Return the [x, y] coordinate for the center point of the cell that contains the specified text.  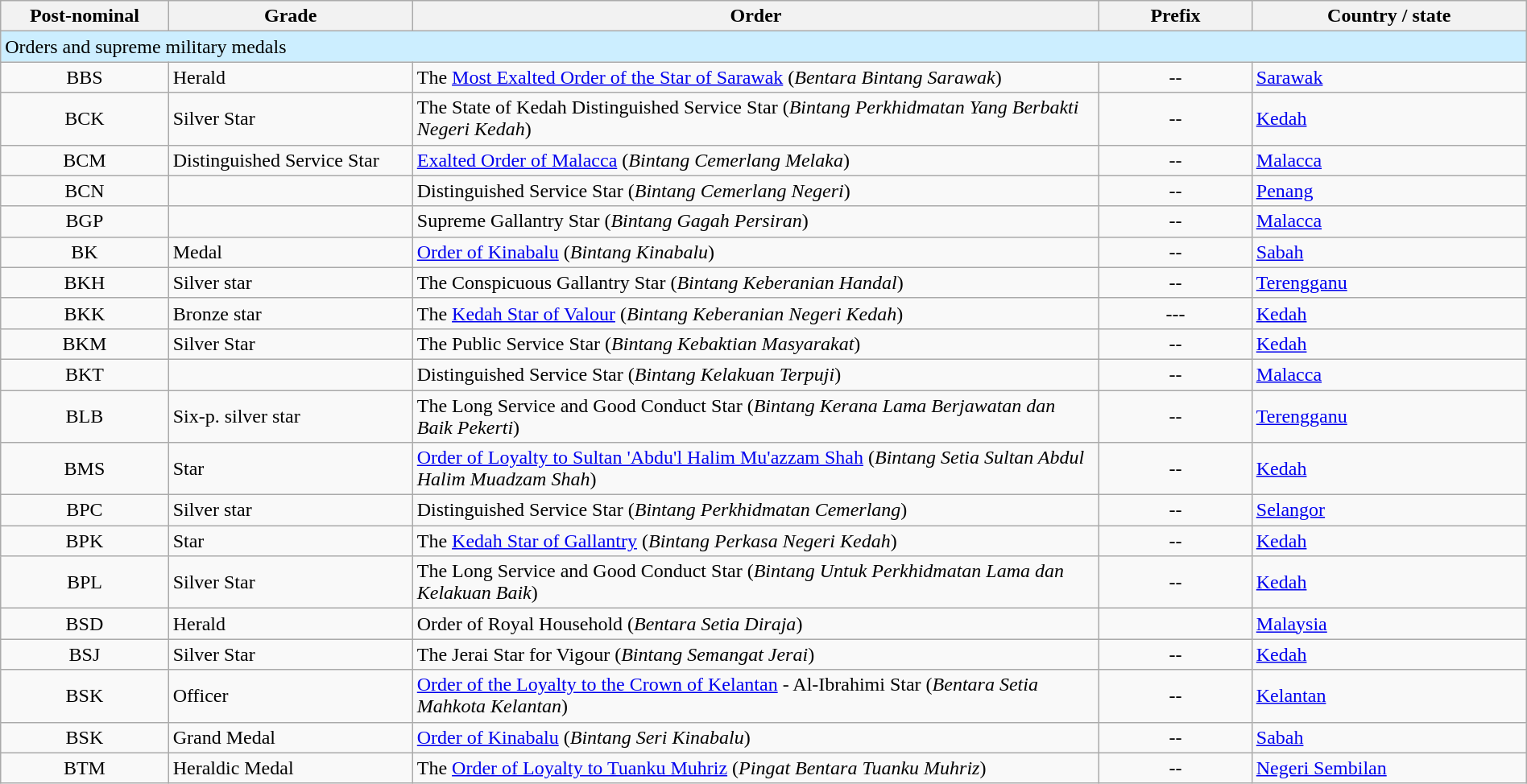
Heraldic Medal [290, 768]
BCM [85, 160]
BCN [85, 191]
Orders and supreme military medals [763, 47]
Grand Medal [290, 737]
Prefix [1176, 16]
BKK [85, 313]
Distinguished Service Star (Bintang Kelakuan Terpuji) [755, 374]
Order of Royal Household (Bentara Setia Diraja) [755, 624]
BGP [85, 221]
BPK [85, 541]
Country / state [1388, 16]
The Jerai Star for Vigour (Bintang Semangat Jerai) [755, 654]
Sarawak [1388, 77]
Six-p. silver star [290, 415]
The Conspicuous Gallantry Star (Bintang Keberanian Handal) [755, 283]
Supreme Gallantry Star (Bintang Gagah Persiran) [755, 221]
BBS [85, 77]
Distinguished Service Star [290, 160]
Penang [1388, 191]
BK [85, 252]
BKM [85, 344]
Bronze star [290, 313]
BCK [85, 119]
Malaysia [1388, 624]
Officer [290, 695]
BKH [85, 283]
Negeri Sembilan [1388, 768]
--- [1176, 313]
BSJ [85, 654]
BMS [85, 468]
Post-nominal [85, 16]
Distinguished Service Star (Bintang Perkhidmatan Cemerlang) [755, 510]
BTM [85, 768]
The Public Service Star (Bintang Kebaktian Masyarakat) [755, 344]
The Order of Loyalty to Tuanku Muhriz (Pingat Bentara Tuanku Muhriz) [755, 768]
Selangor [1388, 510]
BSD [85, 624]
Order of Kinabalu (Bintang Seri Kinabalu) [755, 737]
BPC [85, 510]
The Long Service and Good Conduct Star (Bintang Untuk Perkhidmatan Lama dan Kelakuan Baik) [755, 583]
Order of Loyalty to Sultan 'Abdu'l Halim Mu'azzam Shah (Bintang Setia Sultan Abdul Halim Muadzam Shah) [755, 468]
Exalted Order of Malacca (Bintang Cemerlang Melaka) [755, 160]
BPL [85, 583]
Grade [290, 16]
Order [755, 16]
Distinguished Service Star (Bintang Cemerlang Negeri) [755, 191]
BKT [85, 374]
Order of the Loyalty to the Crown of Kelantan - Al-Ibrahimi Star (Bentara Setia Mahkota Kelantan) [755, 695]
The Long Service and Good Conduct Star (Bintang Kerana Lama Berjawatan dan Baik Pekerti) [755, 415]
The State of Kedah Distinguished Service Star (Bintang Perkhidmatan Yang Berbakti Negeri Kedah) [755, 119]
BLB [85, 415]
Kelantan [1388, 695]
Medal [290, 252]
The Kedah Star of Gallantry (Bintang Perkasa Negeri Kedah) [755, 541]
The Most Exalted Order of the Star of Sarawak (Bentara Bintang Sarawak) [755, 77]
Order of Kinabalu (Bintang Kinabalu) [755, 252]
The Kedah Star of Valour (Bintang Keberanian Negeri Kedah) [755, 313]
